Return (x, y) of the center of cell containing provided text 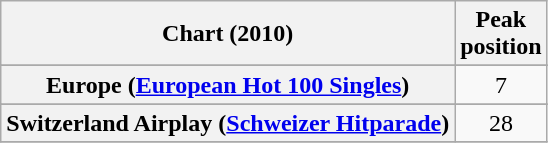
Europe (European Hot 100 Singles) (228, 85)
7 (501, 85)
Peakposition (501, 34)
Switzerland Airplay (Schweizer Hitparade) (228, 123)
28 (501, 123)
Chart (2010) (228, 34)
